Find where the given text appears and provide that cell's center as [x, y] coordinate. 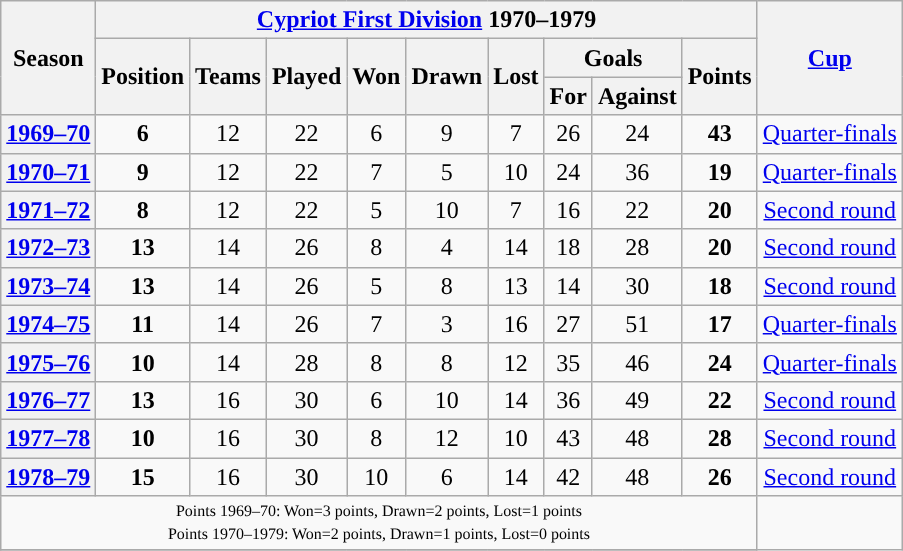
1971–72 [48, 210]
1970–71 [48, 172]
1977–78 [48, 438]
Goals [613, 58]
27 [568, 324]
11 [143, 324]
51 [637, 324]
3 [447, 324]
Position [143, 77]
46 [637, 362]
42 [568, 477]
Cup [830, 58]
Points 1969–70: Won=3 points, Drawn=2 points, Lost=1 points Points 1970–1979: Won=2 points, Drawn=1 points, Lost=0 points [379, 523]
15 [143, 477]
19 [720, 172]
1975–76 [48, 362]
49 [637, 400]
Won [376, 77]
Cypriot First Division 1970–1979 [426, 20]
Drawn [447, 77]
For [568, 96]
1974–75 [48, 324]
1978–79 [48, 477]
1976–77 [48, 400]
Against [637, 96]
35 [568, 362]
Season [48, 58]
1969–70 [48, 134]
Lost [516, 77]
1972–73 [48, 248]
Points [720, 77]
Played [306, 77]
4 [447, 248]
17 [720, 324]
Teams [228, 77]
1973–74 [48, 286]
